Locate the cell with the specified text and output its (x, y) center coordinate. 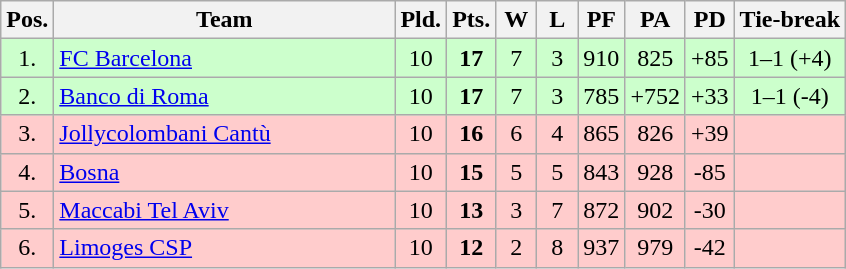
785 (602, 96)
W (516, 20)
825 (656, 58)
-42 (710, 248)
1. (28, 58)
8 (558, 248)
5. (28, 210)
902 (656, 210)
FC Barcelona (224, 58)
843 (602, 172)
Tie-break (790, 20)
PA (656, 20)
Jollycolombani Cantù (224, 134)
-85 (710, 172)
Pld. (421, 20)
Pos. (28, 20)
PD (710, 20)
4 (558, 134)
Bosna (224, 172)
-30 (710, 210)
+39 (710, 134)
2 (516, 248)
+33 (710, 96)
Maccabi Tel Aviv (224, 210)
Team (224, 20)
2. (28, 96)
+85 (710, 58)
979 (656, 248)
Banco di Roma (224, 96)
15 (472, 172)
1–1 (-4) (790, 96)
937 (602, 248)
16 (472, 134)
1–1 (+4) (790, 58)
13 (472, 210)
865 (602, 134)
6. (28, 248)
Pts. (472, 20)
Limoges CSP (224, 248)
L (558, 20)
872 (602, 210)
PF (602, 20)
3. (28, 134)
910 (602, 58)
928 (656, 172)
826 (656, 134)
6 (516, 134)
12 (472, 248)
+752 (656, 96)
4. (28, 172)
